Provide the (x, y) coordinate of the cell's center where the given text is located.  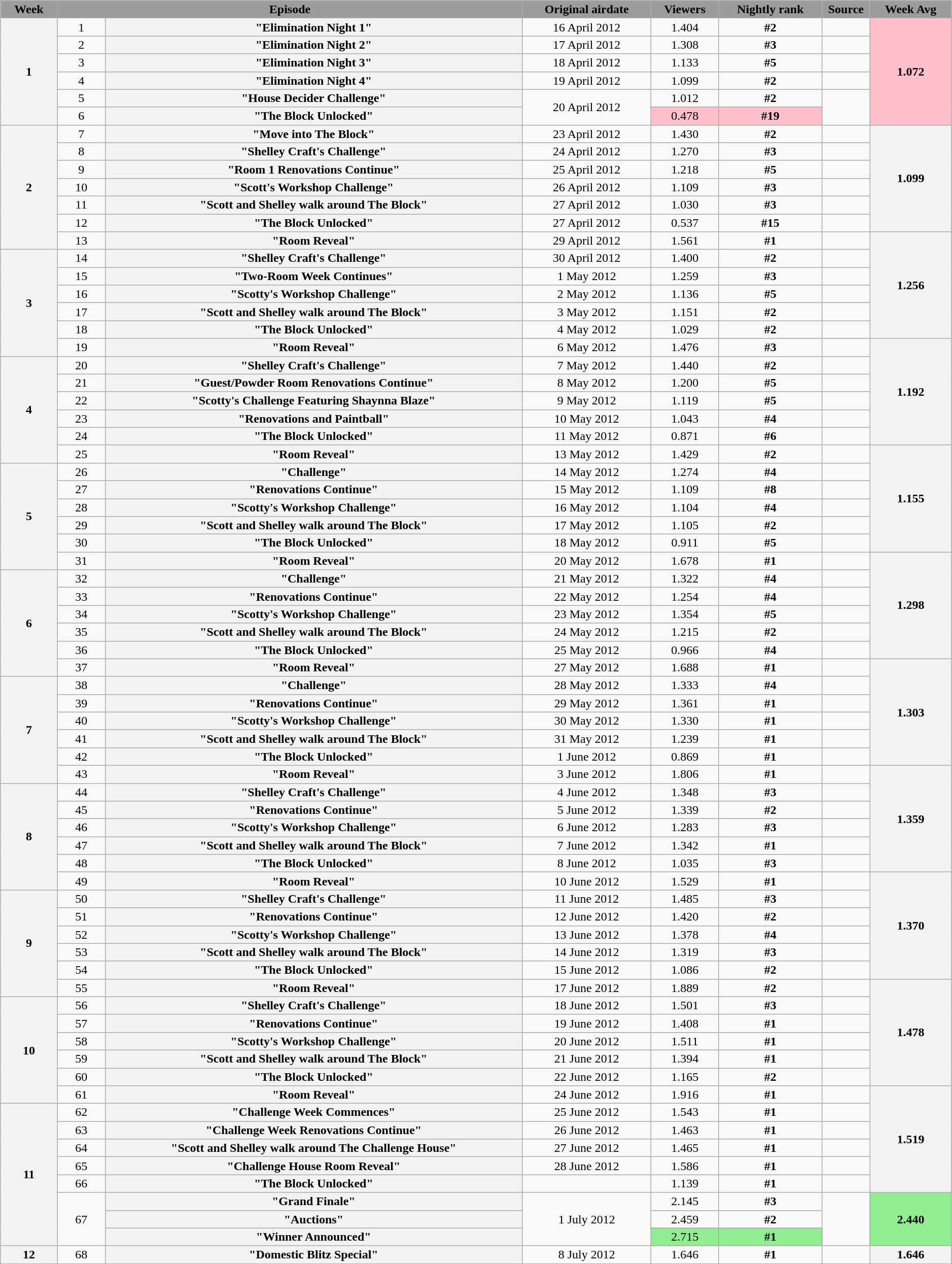
42 (81, 756)
23 (81, 418)
"Auctions" (313, 1219)
Week (29, 9)
1.586 (685, 1166)
60 (81, 1077)
8 May 2012 (587, 383)
30 April 2012 (587, 259)
54 (81, 970)
43 (81, 774)
15 May 2012 (587, 489)
21 June 2012 (587, 1058)
29 April 2012 (587, 241)
2.715 (685, 1237)
62 (81, 1112)
28 (81, 507)
18 June 2012 (587, 1006)
1.035 (685, 864)
"Move into The Block" (313, 134)
20 June 2012 (587, 1041)
1.298 (911, 605)
"Two-Room Week Continues" (313, 276)
1.359 (911, 818)
3 June 2012 (587, 774)
19 June 2012 (587, 1023)
13 (81, 241)
26 June 2012 (587, 1131)
1.303 (911, 712)
Source (846, 9)
1.151 (685, 312)
15 (81, 276)
38 (81, 685)
1 June 2012 (587, 756)
55 (81, 987)
1.543 (685, 1112)
23 April 2012 (587, 134)
49 (81, 881)
"Challenge House Room Reveal" (313, 1166)
6 June 2012 (587, 828)
1.259 (685, 276)
1.239 (685, 739)
1.404 (685, 27)
0.871 (685, 436)
13 June 2012 (587, 935)
61 (81, 1095)
"Elimination Night 3" (313, 63)
1.348 (685, 793)
65 (81, 1166)
"Challenge Week Renovations Continue" (313, 1131)
1.322 (685, 578)
22 (81, 401)
16 April 2012 (587, 27)
2.459 (685, 1219)
Episode (290, 9)
2.145 (685, 1202)
64 (81, 1148)
20 May 2012 (587, 561)
1.400 (685, 259)
48 (81, 864)
51 (81, 916)
"Challenge Week Commences" (313, 1112)
1.519 (911, 1139)
29 May 2012 (587, 703)
1.012 (685, 98)
24 May 2012 (587, 632)
67 (81, 1219)
1.378 (685, 935)
27 June 2012 (587, 1148)
46 (81, 828)
14 May 2012 (587, 472)
24 June 2012 (587, 1095)
25 (81, 454)
25 May 2012 (587, 650)
24 April 2012 (587, 151)
13 May 2012 (587, 454)
1.361 (685, 703)
1.218 (685, 169)
24 (81, 436)
1.104 (685, 507)
"Room 1 Renovations Continue" (313, 169)
59 (81, 1058)
52 (81, 935)
2.440 (911, 1219)
36 (81, 650)
11 June 2012 (587, 899)
20 April 2012 (587, 107)
29 (81, 526)
31 May 2012 (587, 739)
"Elimination Night 2" (313, 45)
1.430 (685, 134)
1.806 (685, 774)
15 June 2012 (587, 970)
10 June 2012 (587, 881)
44 (81, 793)
3 May 2012 (587, 312)
1.529 (685, 881)
Nightly rank (770, 9)
1.501 (685, 1006)
1.308 (685, 45)
1.256 (911, 285)
21 May 2012 (587, 578)
28 June 2012 (587, 1166)
1.192 (911, 392)
0.869 (685, 756)
34 (81, 614)
#6 (770, 436)
Original airdate (587, 9)
1.215 (685, 632)
1.354 (685, 614)
1 July 2012 (587, 1219)
1.339 (685, 810)
1.429 (685, 454)
7 May 2012 (587, 365)
4 May 2012 (587, 330)
25 June 2012 (587, 1112)
6 May 2012 (587, 347)
53 (81, 952)
1.420 (685, 916)
1.465 (685, 1148)
37 (81, 668)
68 (81, 1254)
8 July 2012 (587, 1254)
25 April 2012 (587, 169)
Week Avg (911, 9)
1.105 (685, 526)
14 (81, 259)
#8 (770, 489)
"Guest/Powder Room Renovations Continue" (313, 383)
0.911 (685, 543)
"Domestic Blitz Special" (313, 1254)
1.319 (685, 952)
17 April 2012 (587, 45)
1.139 (685, 1183)
26 April 2012 (587, 187)
8 June 2012 (587, 864)
1.043 (685, 418)
0.537 (685, 223)
33 (81, 597)
1.511 (685, 1041)
27 (81, 489)
1 May 2012 (587, 276)
1.688 (685, 668)
14 June 2012 (587, 952)
1.136 (685, 294)
18 May 2012 (587, 543)
66 (81, 1183)
57 (81, 1023)
1.408 (685, 1023)
40 (81, 721)
1.342 (685, 845)
1.463 (685, 1131)
21 (81, 383)
17 June 2012 (587, 987)
1.133 (685, 63)
47 (81, 845)
1.478 (911, 1032)
22 June 2012 (587, 1077)
1.333 (685, 685)
31 (81, 561)
19 April 2012 (587, 80)
11 May 2012 (587, 436)
7 June 2012 (587, 845)
1.270 (685, 151)
#15 (770, 223)
1.029 (685, 330)
16 (81, 294)
1.200 (685, 383)
1.283 (685, 828)
56 (81, 1006)
1.330 (685, 721)
#19 (770, 116)
1.889 (685, 987)
1.155 (911, 498)
"Scotty's Challenge Featuring Shaynna Blaze" (313, 401)
19 (81, 347)
1.254 (685, 597)
12 June 2012 (587, 916)
"Scott and Shelley walk around The Challenge House" (313, 1148)
1.394 (685, 1058)
30 (81, 543)
16 May 2012 (587, 507)
"Winner Announced" (313, 1237)
Viewers (685, 9)
"Elimination Night 1" (313, 27)
45 (81, 810)
41 (81, 739)
22 May 2012 (587, 597)
1.165 (685, 1077)
"Elimination Night 4" (313, 80)
0.966 (685, 650)
1.485 (685, 899)
1.086 (685, 970)
1.030 (685, 205)
1.476 (685, 347)
32 (81, 578)
18 (81, 330)
1.119 (685, 401)
27 May 2012 (587, 668)
28 May 2012 (587, 685)
30 May 2012 (587, 721)
"Grand Finale" (313, 1202)
18 April 2012 (587, 63)
63 (81, 1131)
26 (81, 472)
58 (81, 1041)
5 June 2012 (587, 810)
1.274 (685, 472)
1.072 (911, 72)
1.440 (685, 365)
4 June 2012 (587, 793)
"House Decider Challenge" (313, 98)
2 May 2012 (587, 294)
10 May 2012 (587, 418)
17 May 2012 (587, 526)
"Renovations and Paintball" (313, 418)
"Scott's Workshop Challenge" (313, 187)
17 (81, 312)
0.478 (685, 116)
23 May 2012 (587, 614)
1.561 (685, 241)
35 (81, 632)
20 (81, 365)
50 (81, 899)
9 May 2012 (587, 401)
39 (81, 703)
1.916 (685, 1095)
1.370 (911, 926)
1.678 (685, 561)
